Scan for the cell matching the given text and deliver its [x, y] coordinate at center. 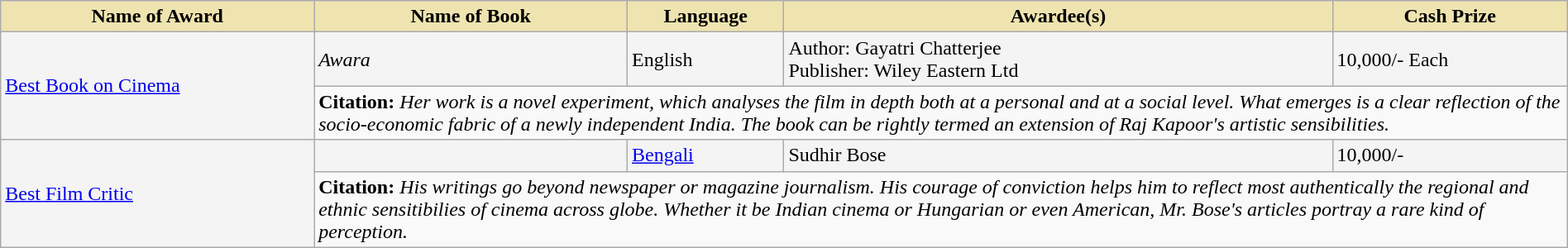
Best Film Critic [157, 193]
Best Book on Cinema [157, 86]
Awardee(s) [1059, 17]
Name of Book [471, 17]
Language [706, 17]
Author: Gayatri ChatterjeePublisher: Wiley Eastern Ltd [1059, 60]
Bengali [706, 155]
Sudhir Bose [1059, 155]
English [706, 60]
Awara [471, 60]
Cash Prize [1450, 17]
10,000/- Each [1450, 60]
10,000/- [1450, 155]
Name of Award [157, 17]
